Locate the cell with the specified text and output its [x, y] center coordinate. 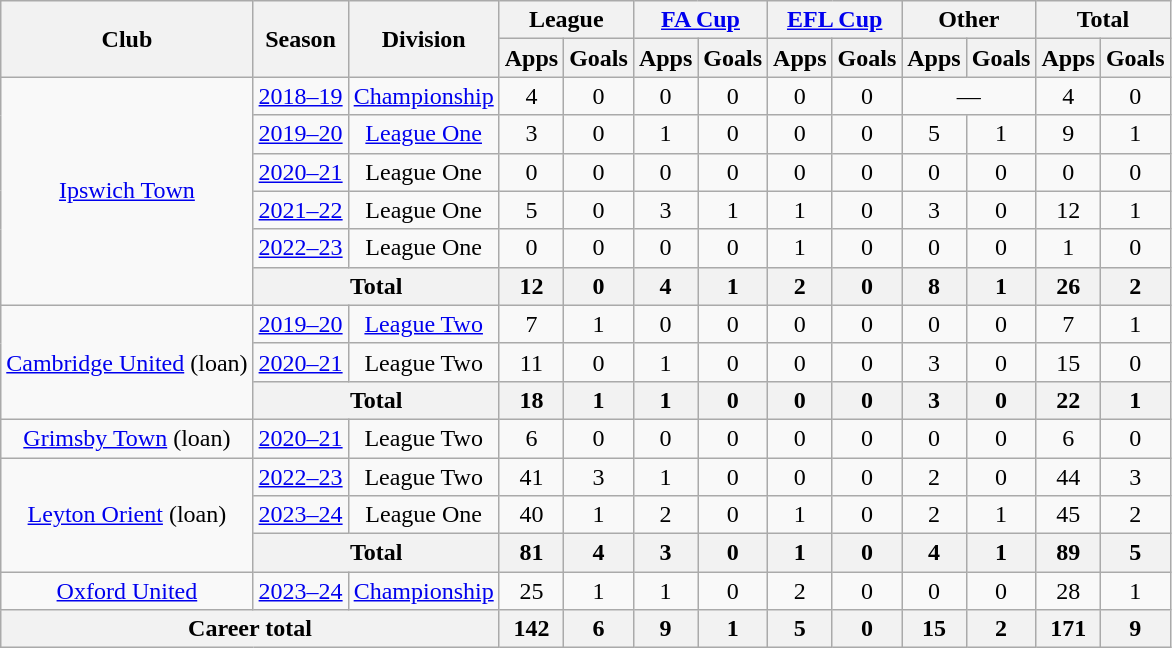
Oxford United [127, 591]
Other [969, 20]
Cambridge United (loan) [127, 362]
8 [934, 286]
18 [531, 400]
FA Cup [700, 20]
89 [1068, 553]
28 [1068, 591]
League [566, 20]
40 [531, 515]
142 [531, 629]
EFL Cup [835, 20]
Club [127, 39]
Grimsby Town (loan) [127, 438]
Season [300, 39]
2018–19 [300, 96]
Ipswich Town [127, 191]
Division [424, 39]
44 [1068, 477]
25 [531, 591]
41 [531, 477]
— [969, 96]
26 [1068, 286]
81 [531, 553]
2021–22 [300, 210]
11 [531, 362]
171 [1068, 629]
Career total [250, 629]
45 [1068, 515]
Leyton Orient (loan) [127, 515]
22 [1068, 400]
